Search for the cell housing the specified text and yield its (x, y) center coordinate. 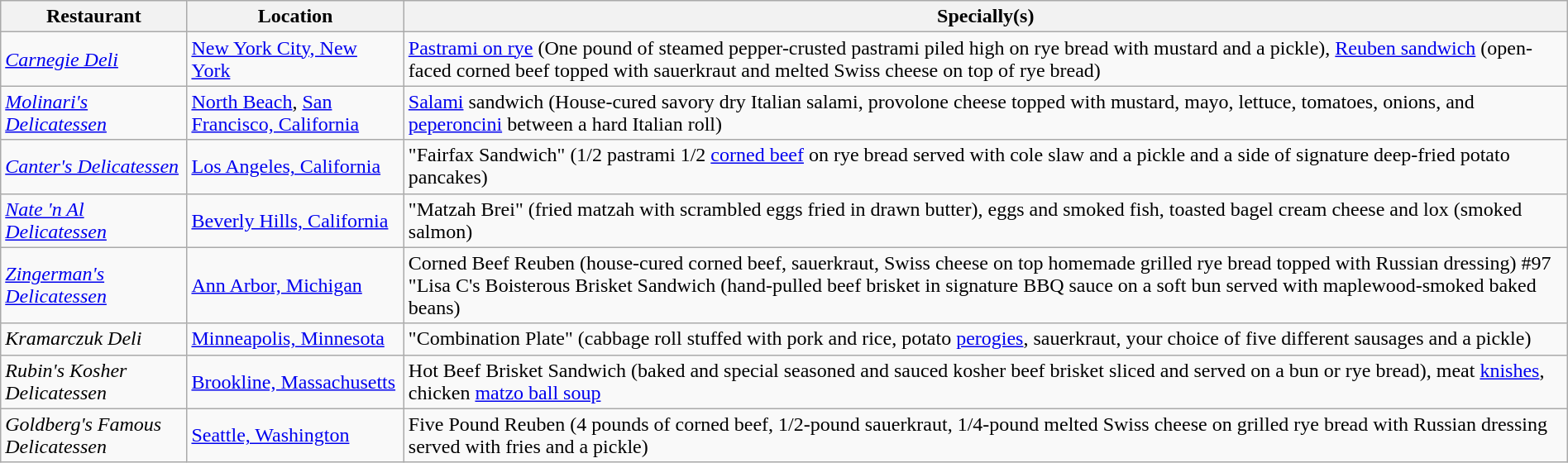
Carnegie Deli (94, 60)
Goldberg's Famous Delicatessen (94, 435)
Specially(s) (986, 17)
Molinari's Delicatessen (94, 112)
Ann Arbor, Michigan (295, 285)
Beverly Hills, California (295, 220)
New York City, New York (295, 60)
"Combination Plate" (cabbage roll stuffed with pork and rice, potato perogies, sauerkraut, your choice of five different sausages and a pickle) (986, 339)
Zingerman's Delicatessen (94, 285)
Rubin's Kosher Delicatessen (94, 382)
Seattle, Washington (295, 435)
"Matzah Brei" (fried matzah with scrambled eggs fried in drawn butter), eggs and smoked fish, toasted bagel cream cheese and lox (smoked salmon) (986, 220)
Minneapolis, Minnesota (295, 339)
"Fairfax Sandwich" (1/2 pastrami 1/2 corned beef on rye bread served with cole slaw and a pickle and a side of signature deep-fried potato pancakes) (986, 167)
Location (295, 17)
Brookline, Massachusetts (295, 382)
Los Angeles, California (295, 167)
Kramarczuk Deli (94, 339)
Canter's Delicatessen (94, 167)
Restaurant (94, 17)
North Beach, San Francisco, California (295, 112)
Nate 'n Al Delicatessen (94, 220)
